Return [x, y] of the center of cell containing provided text 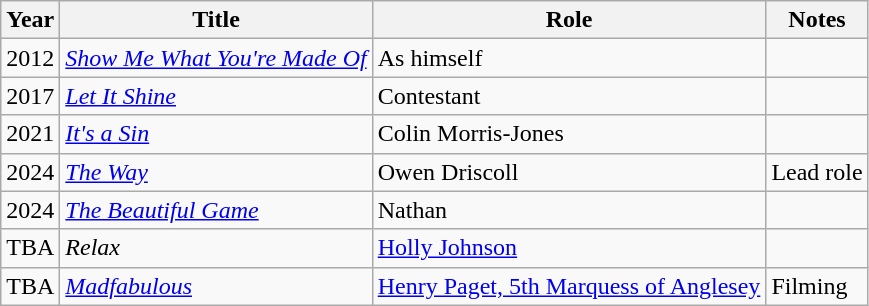
Year [30, 20]
The Beautiful Game [216, 210]
It's a Sin [216, 134]
2012 [30, 58]
2017 [30, 96]
Owen Driscoll [569, 172]
Show Me What You're Made Of [216, 58]
Contestant [569, 96]
Madfabulous [216, 286]
Colin Morris-Jones [569, 134]
Title [216, 20]
Relax [216, 248]
2021 [30, 134]
As himself [569, 58]
Holly Johnson [569, 248]
Filming [817, 286]
Role [569, 20]
Henry Paget, 5th Marquess of Anglesey [569, 286]
The Way [216, 172]
Nathan [569, 210]
Lead role [817, 172]
Let It Shine [216, 96]
Notes [817, 20]
